Determine the (X, Y) coordinate at the center of the cell enclosing the given text.  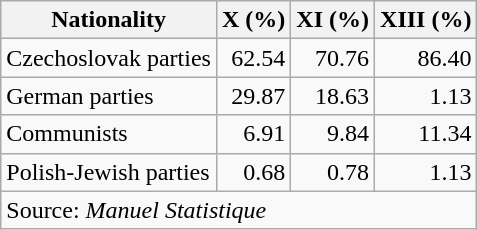
86.40 (426, 58)
Communists (109, 134)
Source: Manuel Statistique (239, 210)
0.78 (333, 172)
Nationality (109, 20)
German parties (109, 96)
Czechoslovak parties (109, 58)
Polish-Jewish parties (109, 172)
11.34 (426, 134)
X (%) (253, 20)
29.87 (253, 96)
6.91 (253, 134)
0.68 (253, 172)
XIII (%) (426, 20)
XI (%) (333, 20)
9.84 (333, 134)
70.76 (333, 58)
62.54 (253, 58)
18.63 (333, 96)
